Determine the [X, Y] coordinate at the center of the cell enclosing the given text.  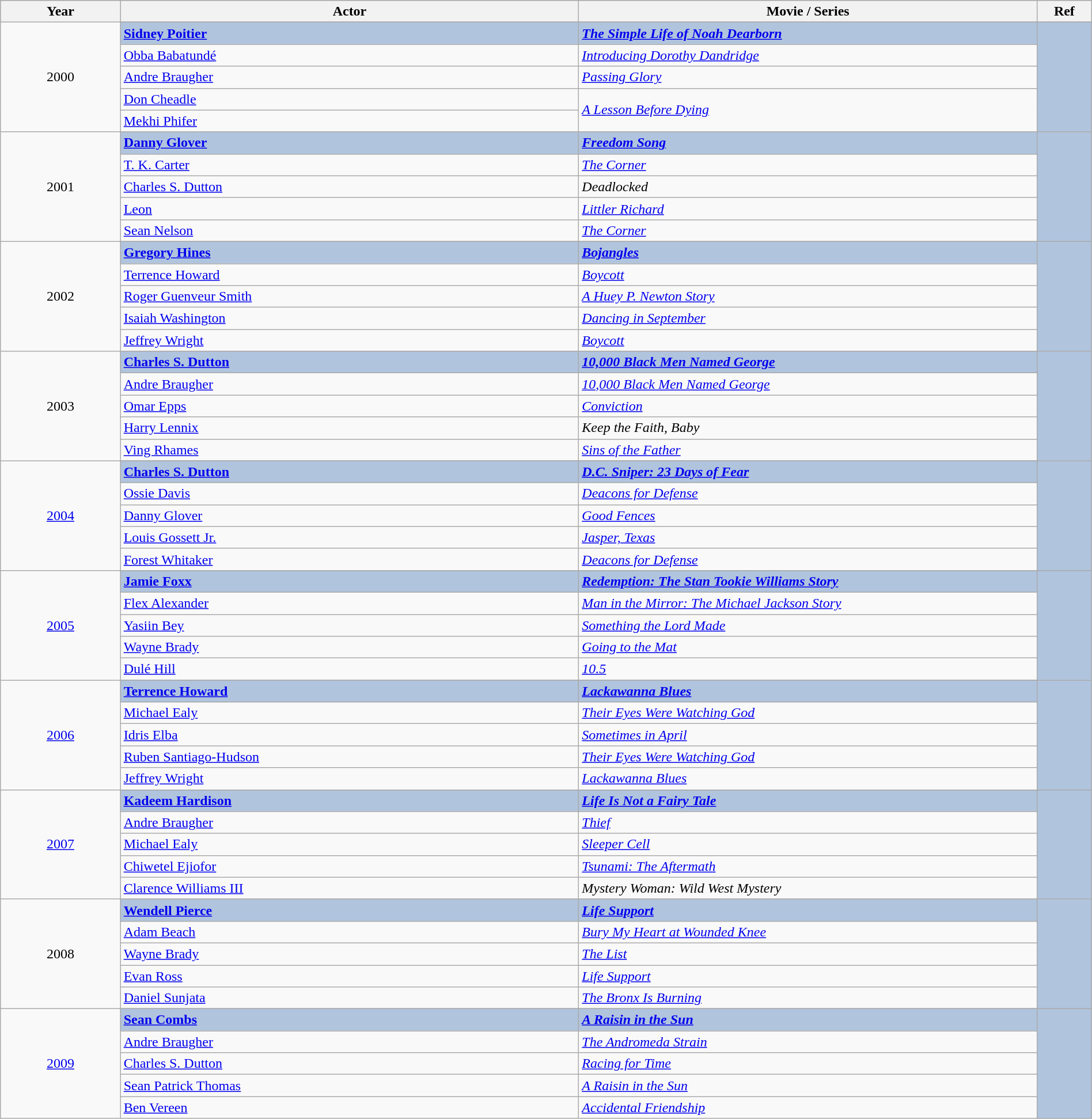
Bury My Heart at Wounded Knee [808, 932]
The Bronx Is Burning [808, 998]
Omar Epps [350, 406]
2003 [60, 406]
2001 [60, 187]
Wendell Pierce [350, 910]
The Simple Life of Noah Dearborn [808, 33]
Redemption: The Stan Tookie Williams Story [808, 581]
Thief [808, 822]
Jamie Foxx [350, 581]
Movie / Series [808, 12]
Forest Whitaker [350, 559]
Something the Lord Made [808, 625]
Chiwetel Ejiofor [350, 866]
Good Fences [808, 515]
2000 [60, 77]
The Andromeda Strain [808, 1042]
Idris Elba [350, 735]
2005 [60, 625]
Actor [350, 12]
Life Is Not a Fairy Tale [808, 801]
Racing for Time [808, 1064]
Introducing Dorothy Dandridge [808, 55]
10.5 [808, 669]
2008 [60, 954]
Mystery Woman: Wild West Mystery [808, 888]
Going to the Mat [808, 647]
Obba Babatundé [350, 55]
Tsunami: The Aftermath [808, 866]
Passing Glory [808, 77]
Bojangles [808, 252]
Ruben Santiago-Hudson [350, 757]
Deadlocked [808, 187]
Ving Rhames [350, 450]
Dulé Hill [350, 669]
Ben Vereen [350, 1107]
Dancing in September [808, 318]
Roger Guenveur Smith [350, 297]
Don Cheadle [350, 99]
A Lesson Before Dying [808, 110]
Ossie Davis [350, 494]
D.C. Sniper: 23 Days of Fear [808, 472]
Ref [1064, 12]
Daniel Sunjata [350, 998]
Accidental Friendship [808, 1107]
Adam Beach [350, 932]
Year [60, 12]
Littler Richard [808, 208]
Sean Patrick Thomas [350, 1086]
2007 [60, 844]
Freedom Song [808, 143]
Isaiah Washington [350, 318]
2006 [60, 735]
Yasiin Bey [350, 625]
Sometimes in April [808, 735]
Kadeem Hardison [350, 801]
Sleeper Cell [808, 844]
Sean Combs [350, 1020]
Sins of the Father [808, 450]
Harry Lennix [350, 428]
2009 [60, 1064]
2004 [60, 515]
Clarence Williams III [350, 888]
Man in the Mirror: The Michael Jackson Story [808, 603]
T. K. Carter [350, 165]
Sean Nelson [350, 230]
Conviction [808, 406]
Sidney Poitier [350, 33]
Jasper, Texas [808, 537]
Gregory Hines [350, 252]
A Huey P. Newton Story [808, 297]
Louis Gossett Jr. [350, 537]
Mekhi Phifer [350, 121]
Keep the Faith, Baby [808, 428]
Evan Ross [350, 976]
Leon [350, 208]
Flex Alexander [350, 603]
2002 [60, 296]
The List [808, 954]
